From the cell containing the given text, extract its center point as (x, y) coordinate. 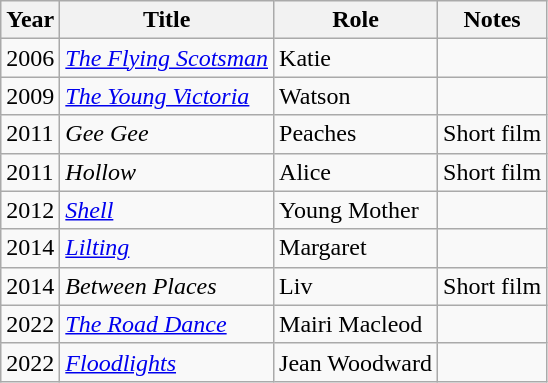
Floodlights (167, 362)
Watson (356, 96)
Hollow (167, 172)
Mairi Macleod (356, 324)
Notes (492, 20)
Between Places (167, 286)
Role (356, 20)
The Young Victoria (167, 96)
Shell (167, 210)
Lilting (167, 248)
The Road Dance (167, 324)
2012 (30, 210)
Margaret (356, 248)
Jean Woodward (356, 362)
The Flying Scotsman (167, 58)
Title (167, 20)
Katie (356, 58)
2006 (30, 58)
Gee Gee (167, 134)
Young Mother (356, 210)
Peaches (356, 134)
Year (30, 20)
2009 (30, 96)
Alice (356, 172)
Liv (356, 286)
